Output the (X, Y) coordinate of the center of the cell containing the given text.  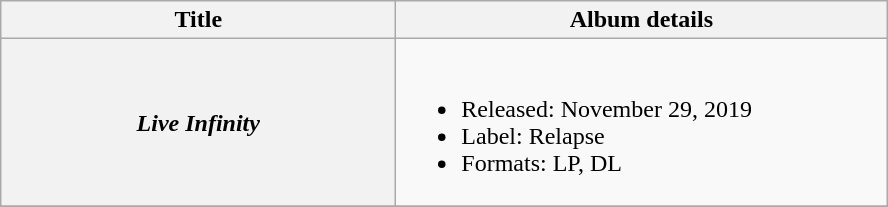
Released: November 29, 2019Label: RelapseFormats: LP, DL (642, 122)
Title (198, 20)
Live Infinity (198, 122)
Album details (642, 20)
